Find where the given text appears and provide that cell's center as (x, y) coordinate. 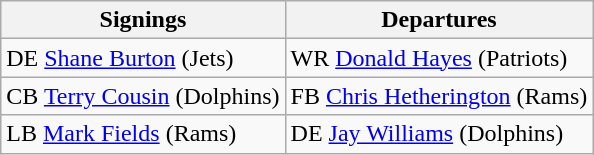
Signings (143, 20)
FB Chris Hetherington (Rams) (439, 96)
Departures (439, 20)
DE Jay Williams (Dolphins) (439, 134)
CB Terry Cousin (Dolphins) (143, 96)
WR Donald Hayes (Patriots) (439, 58)
LB Mark Fields (Rams) (143, 134)
DE Shane Burton (Jets) (143, 58)
